Find where the given text appears and provide that cell's center as (X, Y) coordinate. 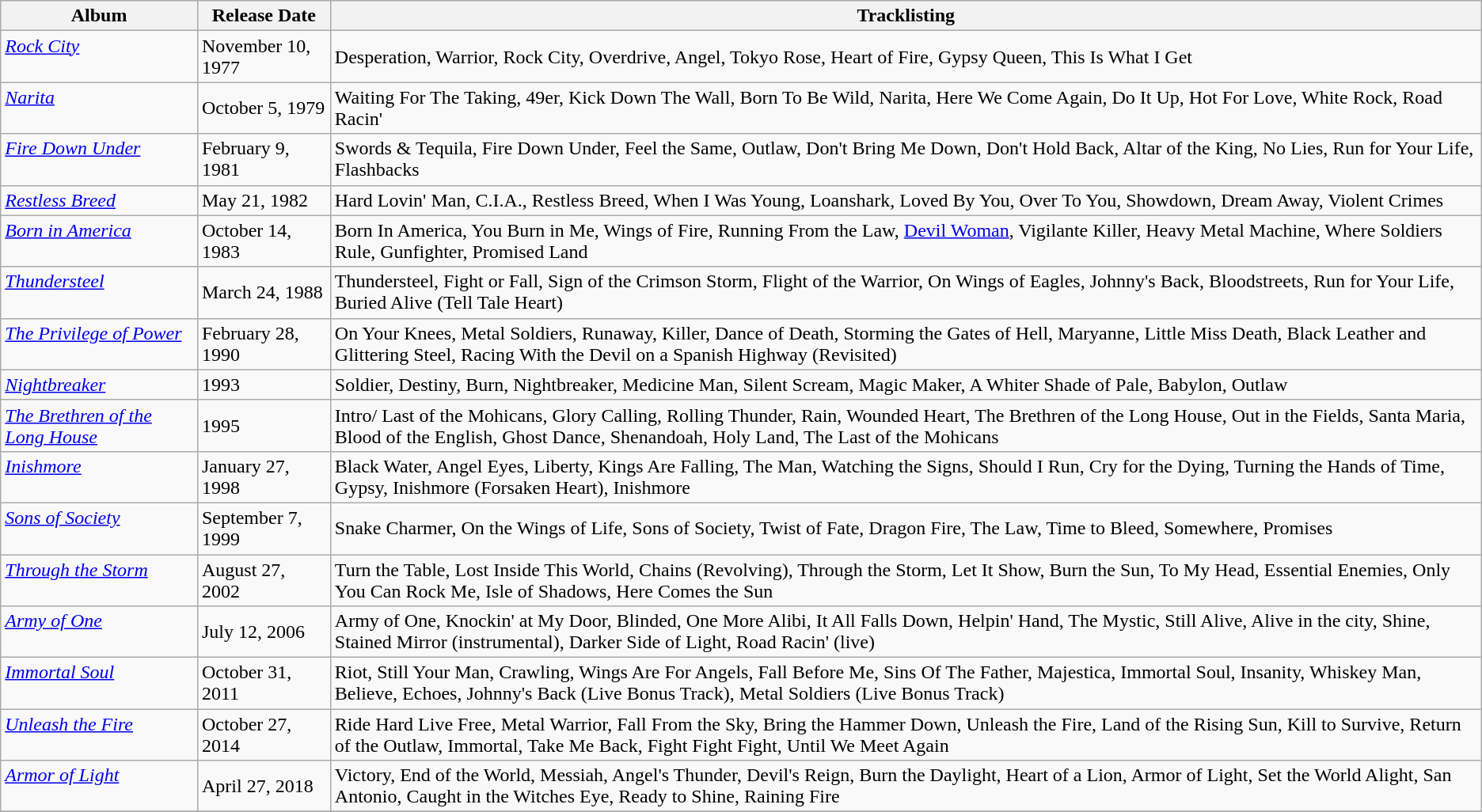
Armor of Light (100, 787)
1993 (264, 385)
The Privilege of Power (100, 343)
October 31, 2011 (264, 684)
October 14, 1983 (264, 241)
February 28, 1990 (264, 343)
January 27, 1998 (264, 476)
Through the Storm (100, 579)
Immortal Soul (100, 684)
September 7, 1999 (264, 529)
March 24, 1988 (264, 293)
October 5, 1979 (264, 108)
November 10, 1977 (264, 57)
July 12, 2006 (264, 632)
May 21, 1982 (264, 200)
Narita (100, 108)
Rock City (100, 57)
Sons of Society (100, 529)
Born in America (100, 241)
Album (100, 16)
October 27, 2014 (264, 734)
Army of One (100, 632)
Snake Charmer, On the Wings of Life, Sons of Society, Twist of Fate, Dragon Fire, The Law, Time to Bleed, Somewhere, Promises (906, 529)
Unleash the Fire (100, 734)
Nightbreaker (100, 385)
Hard Lovin' Man, C.I.A., Restless Breed, When I Was Young, Loanshark, Loved By You, Over To You, Showdown, Dream Away, Violent Crimes (906, 200)
Soldier, Destiny, Burn, Nightbreaker, Medicine Man, Silent Scream, Magic Maker, A Whiter Shade of Pale, Babylon, Outlaw (906, 385)
Restless Breed (100, 200)
Inishmore (100, 476)
February 9, 1981 (264, 160)
Release Date (264, 16)
1995 (264, 426)
August 27, 2002 (264, 579)
Waiting For The Taking, 49er, Kick Down The Wall, Born To Be Wild, Narita, Here We Come Again, Do It Up, Hot For Love, White Rock, Road Racin' (906, 108)
The Brethren of the Long House (100, 426)
Thundersteel (100, 293)
Fire Down Under (100, 160)
April 27, 2018 (264, 787)
Desperation, Warrior, Rock City, Overdrive, Angel, Tokyo Rose, Heart of Fire, Gypsy Queen, This Is What I Get (906, 57)
Tracklisting (906, 16)
